Scan for the cell matching the given text and deliver its (x, y) coordinate at center. 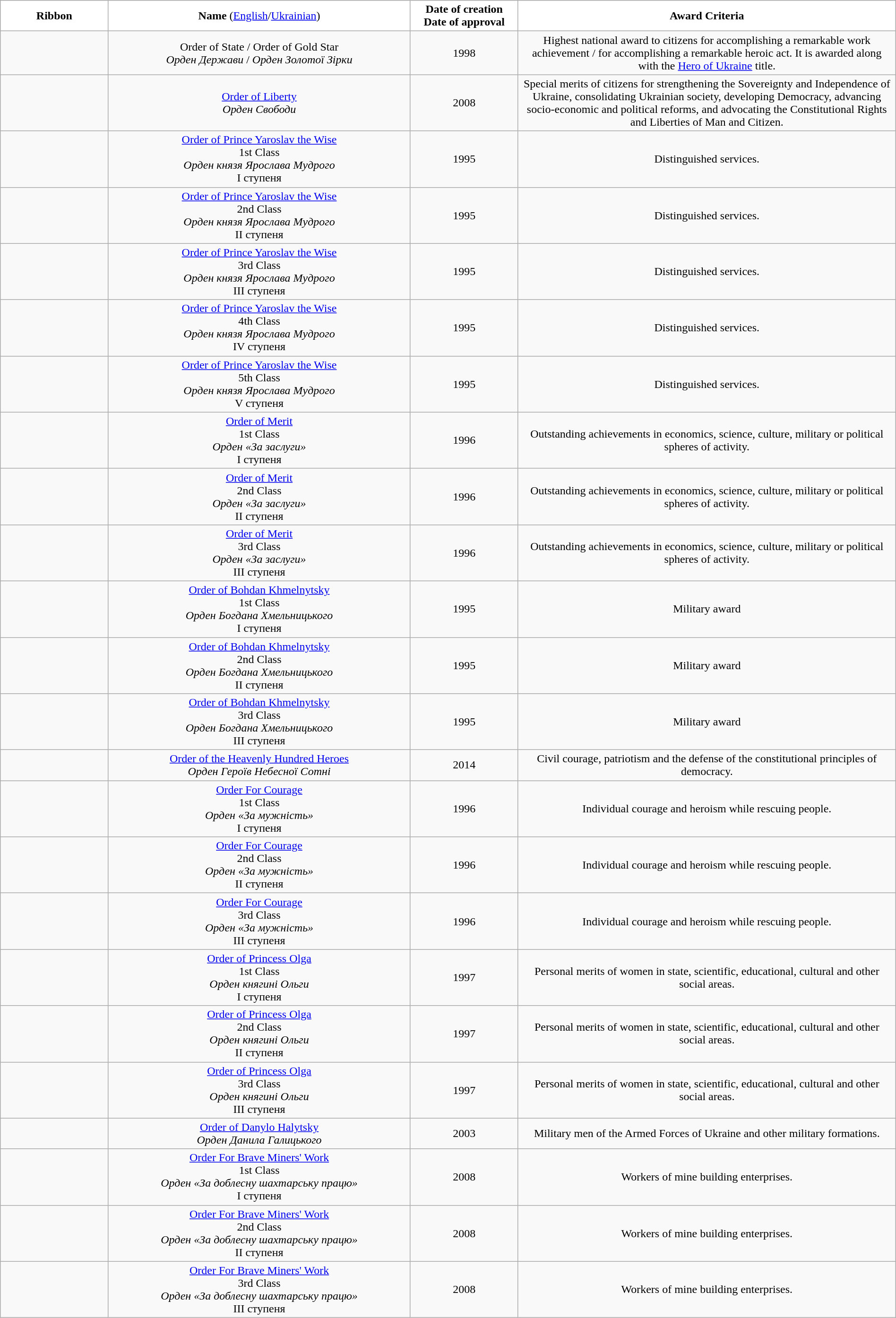
Order For Courage1st ClassОрден «За мужність»I ступеня (259, 809)
Order of Merit2nd ClassОрден «За заслуги»II ступеня (259, 496)
Order of Prince Yaroslav the Wise5th ClassОрден князя Ярослава МудрогоV ступеня (259, 384)
Order of Bohdan Khmelnytsky2nd ClassОрден Богдана ХмельницькогоII ступеня (259, 665)
Order of State / Order of Gold StarОрден Держави / Орден Золотої Зірки (259, 53)
Order of Prince Yaroslav the Wise4th ClassОрден князя Ярослава МудрогоIV ступеня (259, 328)
Order of Merit1st ClassОрден «За заслуги»I ступеня (259, 440)
Order of Prince Yaroslav the Wise2nd ClassОрден князя Ярослава МудрогоII ступеня (259, 215)
Order For Brave Miners' Work2nd ClassОрден «За доблесну шахтарську працю»II ступеня (259, 1233)
Military men of the Armed Forces of Ukraine and other military formations. (707, 1133)
Order of the Heavenly Hundred HeroesОрден Героїв Небесної Сотні (259, 766)
2003 (464, 1133)
Name (English/Ukrainian) (259, 16)
Order of Merit3rd ClassОрден «За заслуги»III ступеня (259, 553)
Order of Princess Olga3rd ClassОрден княгині ОльгиIII ступеня (259, 1090)
Order of Princess Olga1st ClassОрден княгині ОльгиI ступеня (259, 977)
Order of Bohdan Khmelnytsky1st ClassОрден Богдана ХмельницькогоI ступеня (259, 609)
Order For Brave Miners' Work1st ClassОрден «За доблесну шахтарську працю»I ступеня (259, 1177)
2014 (464, 766)
Ribbon (54, 16)
Order of Prince Yaroslav the Wise3rd ClassОрден князя Ярослава МудрогоIII ступеня (259, 271)
Order of Prince Yaroslav the Wise1st ClassОрден князя Ярослава МудрогоI ступеня (259, 159)
Date of creationDate of approval (464, 16)
Order For Brave Miners' Work3rd ClassОрден «За доблесну шахтарську працю»III ступеня (259, 1289)
Order of Princess Olga2nd ClassОрден княгині ОльгиII ступеня (259, 1034)
1998 (464, 53)
Order of Bohdan Khmelnytsky3rd ClassОрден Богдана ХмельницькогоIII ступеня (259, 722)
Order For Courage3rd ClassОрден «За мужність»III ступеня (259, 922)
Civil courage, patriotism and the defense of the constitutional principles of democracy. (707, 766)
Order For Courage2nd ClassОрден «За мужність»II ступеня (259, 865)
Order of LibertyОрден Свободи (259, 103)
Order of Danylo HalytskyОрден Данила Галицького (259, 1133)
Award Criteria (707, 16)
